Return [X, Y] of the center of cell containing provided text 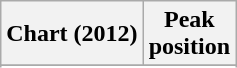
Peakposition [189, 34]
Chart (2012) [72, 34]
